Pinpoint the cell where the given text exists, returning its [x, y] midpoint coordinate. 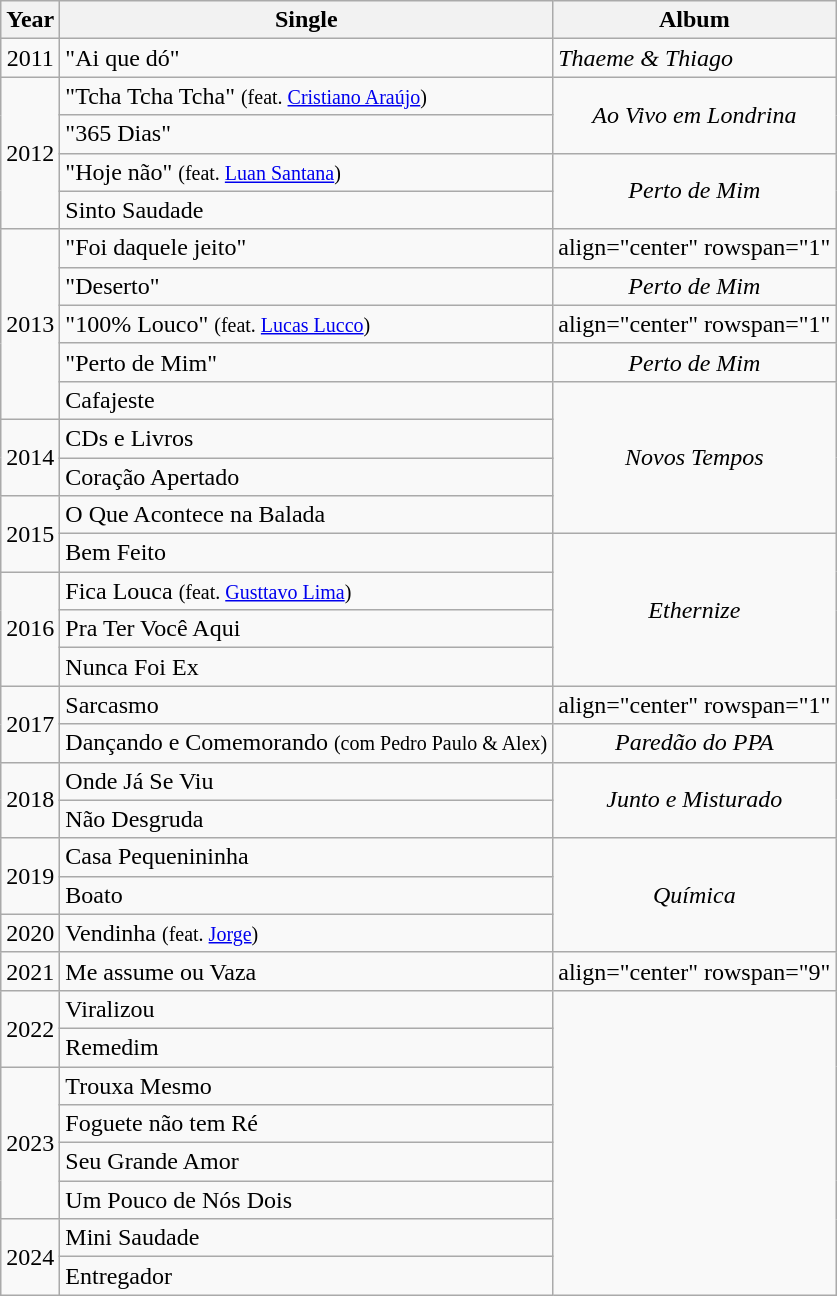
Onde Já Se Viu [306, 781]
2023 [30, 1142]
Trouxa Mesmo [306, 1085]
2017 [30, 724]
2011 [30, 58]
O Que Acontece na Balada [306, 515]
Entregador [306, 1276]
"Tcha Tcha Tcha" (feat. Cristiano Araújo) [306, 96]
Sarcasmo [306, 705]
CDs e Livros [306, 438]
Casa Pequenininha [306, 857]
2012 [30, 153]
Remedim [306, 1047]
"Perto de Mim" [306, 362]
Ao Vivo em Londrina [694, 115]
"Ai que dó" [306, 58]
Paredão do PPA [694, 743]
align="center" rowspan="9" [694, 971]
Um Pouco de Nós Dois [306, 1200]
"Deserto" [306, 286]
Química [694, 895]
2016 [30, 629]
Bem Feito [306, 553]
Junto e Misturado [694, 800]
Coração Apertado [306, 477]
Mini Saudade [306, 1238]
2014 [30, 457]
Single [306, 20]
Year [30, 20]
"Hoje não" (feat. Luan Santana) [306, 172]
Me assume ou Vaza [306, 971]
Seu Grande Amor [306, 1162]
Fica Louca (feat. Gusttavo Lima) [306, 591]
Dançando e Comemorando (com Pedro Paulo & Alex) [306, 743]
2015 [30, 534]
"100% Louco" (feat. Lucas Lucco) [306, 324]
"Foi daquele jeito" [306, 248]
2020 [30, 933]
Thaeme & Thiago [694, 58]
Não Desgruda [306, 819]
Ethernize [694, 610]
Vendinha (feat. Jorge) [306, 933]
2018 [30, 800]
2024 [30, 1257]
2022 [30, 1028]
Boato [306, 895]
2019 [30, 876]
2021 [30, 971]
Foguete não tem Ré [306, 1124]
Cafajeste [306, 400]
"365 Dias" [306, 134]
Sinto Saudade [306, 210]
Nunca Foi Ex [306, 667]
Pra Ter Você Aqui [306, 629]
Novos Tempos [694, 457]
Viralizou [306, 1009]
Album [694, 20]
2013 [30, 324]
